Return [X, Y] of the center of cell containing provided text 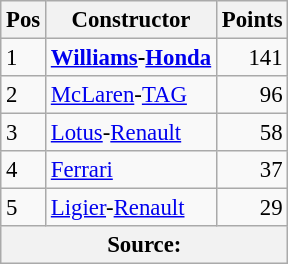
Source: [144, 245]
2 [24, 95]
Ferrari [132, 170]
3 [24, 133]
5 [24, 208]
4 [24, 170]
96 [252, 95]
1 [24, 58]
29 [252, 208]
McLaren-TAG [132, 95]
Constructor [132, 20]
Williams-Honda [132, 58]
Points [252, 20]
37 [252, 170]
58 [252, 133]
Ligier-Renault [132, 208]
Lotus-Renault [132, 133]
Pos [24, 20]
141 [252, 58]
